Find where the given text appears and provide that cell's center as [x, y] coordinate. 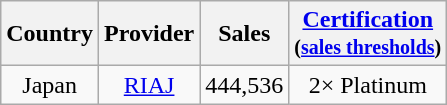
Provider [148, 34]
RIAJ [148, 85]
444,536 [244, 85]
Sales [244, 34]
2× Platinum [368, 85]
Certification(sales thresholds) [368, 34]
Country [50, 34]
Japan [50, 85]
